Output the [x, y] coordinate of the center of the cell containing the given text.  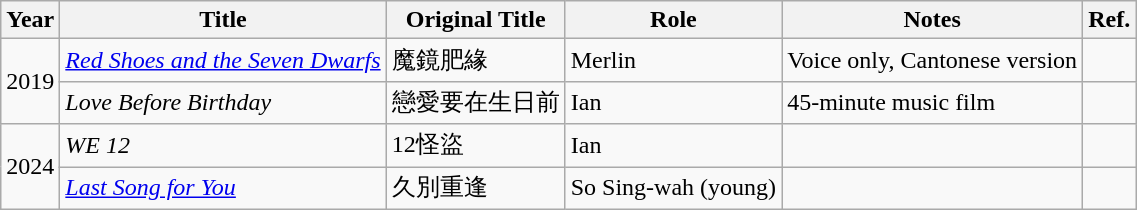
Last Song for You [223, 188]
So Sing-wah (young) [673, 188]
Voice only, Cantonese version [932, 60]
45-minute music film [932, 102]
戀愛要在生日前 [476, 102]
Original Title [476, 20]
Love Before Birthday [223, 102]
2024 [30, 166]
魔鏡肥緣 [476, 60]
Role [673, 20]
Ref. [1110, 20]
Notes [932, 20]
2019 [30, 82]
Title [223, 20]
12怪盜 [476, 146]
WE 12 [223, 146]
Merlin [673, 60]
Red Shoes and the Seven Dwarfs [223, 60]
久別重逢 [476, 188]
Year [30, 20]
